Search for the cell housing the specified text and yield its [x, y] center coordinate. 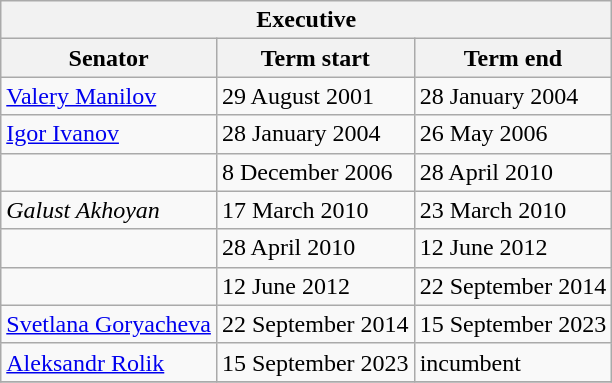
Galust Akhoyan [109, 210]
Senator [109, 58]
Term start [315, 58]
8 December 2006 [315, 172]
Term end [513, 58]
Valery Manilov [109, 96]
29 August 2001 [315, 96]
Aleksandr Rolik [109, 362]
incumbent [513, 362]
23 March 2010 [513, 210]
Igor Ivanov [109, 134]
Svetlana Goryacheva [109, 324]
17 March 2010 [315, 210]
26 May 2006 [513, 134]
Executive [306, 20]
